From the cell containing the given text, extract its center point as (X, Y) coordinate. 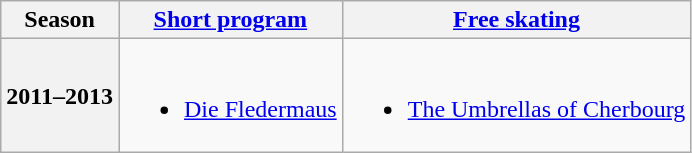
Free skating (516, 20)
The Umbrellas of Cherbourg (516, 96)
Short program (230, 20)
Die Fledermaus (230, 96)
2011–2013 (60, 96)
Season (60, 20)
